Pinpoint the cell where the given text exists, returning its [x, y] midpoint coordinate. 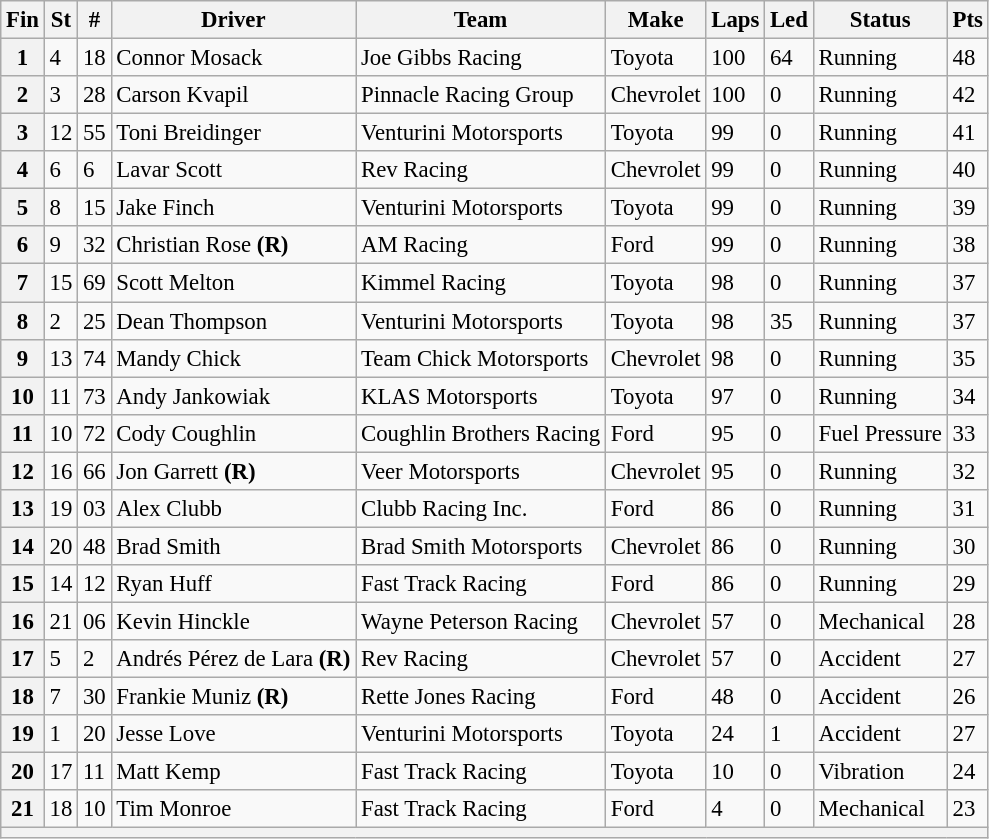
Rette Jones Racing [481, 697]
31 [968, 509]
42 [968, 95]
69 [94, 283]
Veer Motorsports [481, 471]
Mandy Chick [234, 358]
Clubb Racing Inc. [481, 509]
Status [880, 20]
Team Chick Motorsports [481, 358]
40 [968, 170]
Andrés Pérez de Lara (R) [234, 659]
73 [94, 396]
Vibration [880, 772]
55 [94, 133]
23 [968, 809]
Toni Breidinger [234, 133]
Fin [23, 20]
38 [968, 245]
39 [968, 208]
Alex Clubb [234, 509]
74 [94, 358]
33 [968, 433]
Scott Melton [234, 283]
Frankie Muniz (R) [234, 697]
# [94, 20]
Brad Smith [234, 546]
Wayne Peterson Racing [481, 621]
Connor Mosack [234, 58]
Fuel Pressure [880, 433]
Laps [736, 20]
Jake Finch [234, 208]
Kevin Hinckle [234, 621]
Tim Monroe [234, 809]
03 [94, 509]
29 [968, 584]
97 [736, 396]
Andy Jankowiak [234, 396]
Jon Garrett (R) [234, 471]
Cody Coughlin [234, 433]
41 [968, 133]
Led [790, 20]
72 [94, 433]
Pts [968, 20]
St [60, 20]
KLAS Motorsports [481, 396]
AM Racing [481, 245]
Driver [234, 20]
Jesse Love [234, 734]
Lavar Scott [234, 170]
25 [94, 321]
Dean Thompson [234, 321]
Brad Smith Motorsports [481, 546]
64 [790, 58]
Ryan Huff [234, 584]
06 [94, 621]
26 [968, 697]
Matt Kemp [234, 772]
Carson Kvapil [234, 95]
Coughlin Brothers Racing [481, 433]
Joe Gibbs Racing [481, 58]
Kimmel Racing [481, 283]
Pinnacle Racing Group [481, 95]
Make [655, 20]
34 [968, 396]
66 [94, 471]
Christian Rose (R) [234, 245]
Team [481, 20]
